Provide the [x, y] coordinate of the cell's center where the given text is located.  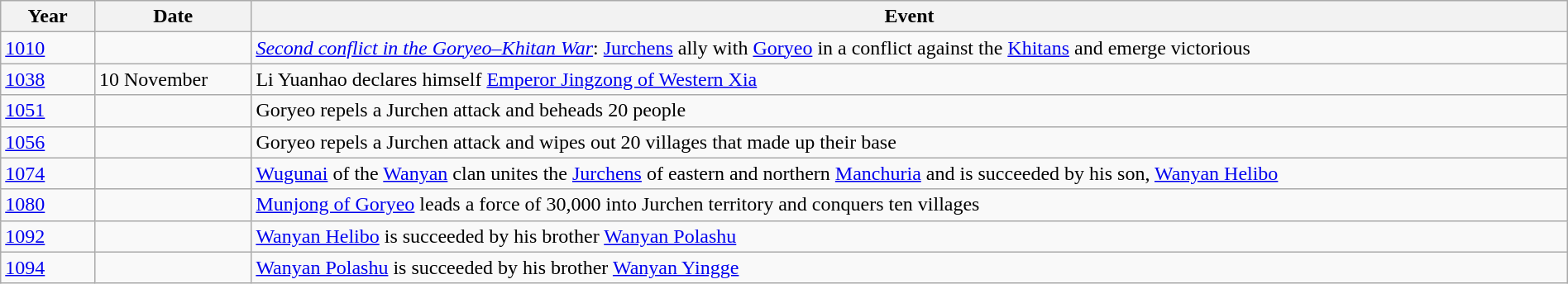
Wanyan Helibo is succeeded by his brother Wanyan Polashu [910, 236]
Li Yuanhao declares himself Emperor Jingzong of Western Xia [910, 79]
Year [48, 17]
Munjong of Goryeo leads a force of 30,000 into Jurchen territory and conquers ten villages [910, 205]
10 November [172, 79]
1080 [48, 205]
1094 [48, 267]
Date [172, 17]
Wanyan Polashu is succeeded by his brother Wanyan Yingge [910, 267]
1051 [48, 111]
1010 [48, 48]
1074 [48, 173]
Goryeo repels a Jurchen attack and wipes out 20 villages that made up their base [910, 142]
Second conflict in the Goryeo–Khitan War: Jurchens ally with Goryeo in a conflict against the Khitans and emerge victorious [910, 48]
Event [910, 17]
1092 [48, 236]
1056 [48, 142]
Goryeo repels a Jurchen attack and beheads 20 people [910, 111]
1038 [48, 79]
Wugunai of the Wanyan clan unites the Jurchens of eastern and northern Manchuria and is succeeded by his son, Wanyan Helibo [910, 173]
